Scan for the cell matching the given text and deliver its [x, y] coordinate at center. 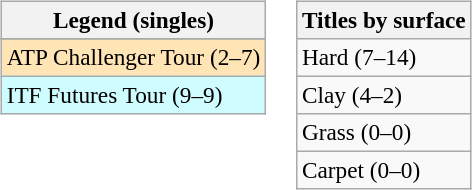
ATP Challenger Tour (2–7) [133, 57]
Clay (4–2) [384, 95]
Carpet (0–0) [384, 171]
Titles by surface [384, 20]
Legend (singles) [133, 20]
Grass (0–0) [384, 133]
ITF Futures Tour (9–9) [133, 95]
Hard (7–14) [384, 57]
